Detect which cell encompasses the target text, then output its (X, Y) center coordinate. 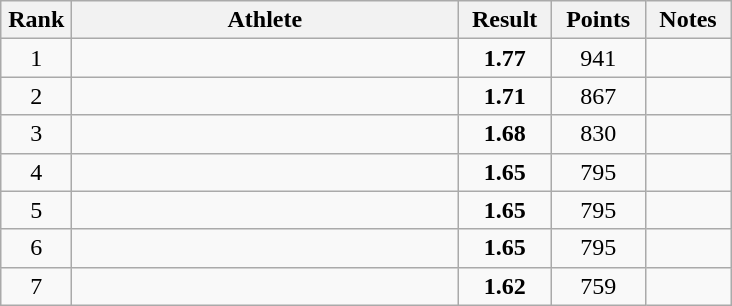
Result (505, 20)
941 (598, 58)
Rank (36, 20)
4 (36, 172)
Athlete (265, 20)
1.62 (505, 286)
1.77 (505, 58)
2 (36, 96)
3 (36, 134)
7 (36, 286)
Notes (688, 20)
867 (598, 96)
1.71 (505, 96)
5 (36, 210)
6 (36, 248)
1 (36, 58)
830 (598, 134)
1.68 (505, 134)
Points (598, 20)
759 (598, 286)
